Capture the cell that displays the provided text and extract its [X, Y] central coordinate. 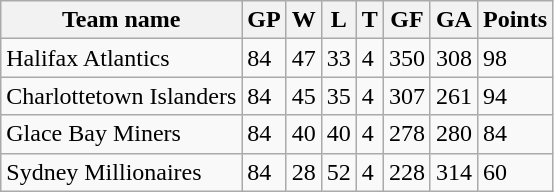
52 [338, 172]
47 [304, 58]
350 [406, 58]
Points [514, 20]
278 [406, 134]
Team name [122, 20]
33 [338, 58]
45 [304, 96]
228 [406, 172]
98 [514, 58]
28 [304, 172]
308 [454, 58]
94 [514, 96]
GA [454, 20]
261 [454, 96]
307 [406, 96]
Charlottetown Islanders [122, 96]
GP [264, 20]
Halifax Atlantics [122, 58]
GF [406, 20]
314 [454, 172]
Sydney Millionaires [122, 172]
280 [454, 134]
W [304, 20]
T [370, 20]
Glace Bay Miners [122, 134]
35 [338, 96]
L [338, 20]
60 [514, 172]
